Pinpoint the cell where the given text exists, returning its (x, y) midpoint coordinate. 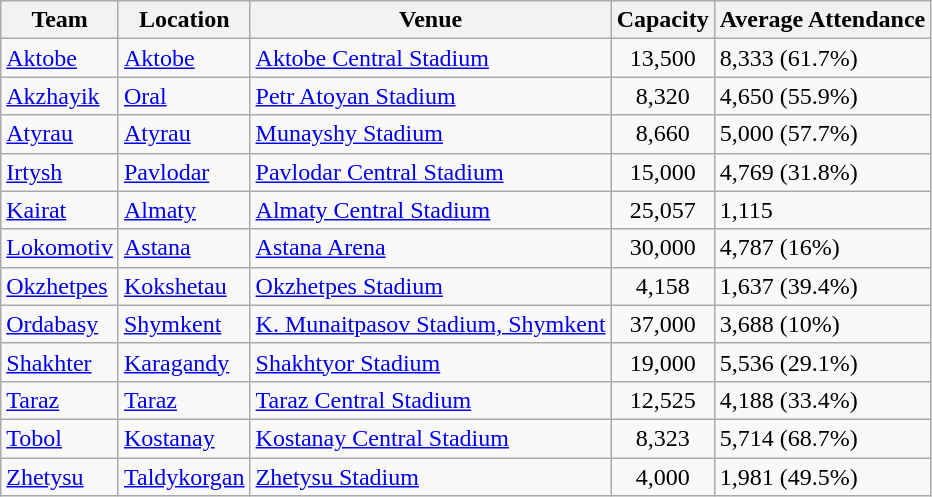
Astana Arena (430, 248)
4,158 (662, 286)
37,000 (662, 324)
Almaty (184, 210)
Taldykorgan (184, 477)
13,500 (662, 58)
Akzhayik (60, 96)
1,115 (822, 210)
Munayshy Stadium (430, 134)
Location (184, 20)
Shymkent (184, 324)
Pavlodar (184, 172)
8,320 (662, 96)
Petr Atoyan Stadium (430, 96)
5,536 (29.1%) (822, 362)
Shakhter (60, 362)
4,787 (16%) (822, 248)
1,981 (49.5%) (822, 477)
12,525 (662, 400)
Okzhetpes Stadium (430, 286)
Almaty Central Stadium (430, 210)
8,660 (662, 134)
Karagandy (184, 362)
Kokshetau (184, 286)
3,688 (10%) (822, 324)
30,000 (662, 248)
Lokomotiv (60, 248)
Kostanay Central Stadium (430, 438)
Venue (430, 20)
K. Munaitpasov Stadium, Shymkent (430, 324)
Average Attendance (822, 20)
25,057 (662, 210)
5,714 (68.7%) (822, 438)
4,000 (662, 477)
15,000 (662, 172)
19,000 (662, 362)
4,769 (31.8%) (822, 172)
Oral (184, 96)
Zhetysu (60, 477)
Okzhetpes (60, 286)
1,637 (39.4%) (822, 286)
Irtysh (60, 172)
Taraz Central Stadium (430, 400)
Aktobe Central Stadium (430, 58)
Zhetysu Stadium (430, 477)
5,000 (57.7%) (822, 134)
Shakhtyor Stadium (430, 362)
Tobol (60, 438)
Pavlodar Central Stadium (430, 172)
Kairat (60, 210)
Capacity (662, 20)
Ordabasy (60, 324)
Team (60, 20)
4,188 (33.4%) (822, 400)
4,650 (55.9%) (822, 96)
8,333 (61.7%) (822, 58)
Astana (184, 248)
Kostanay (184, 438)
8,323 (662, 438)
